Find where the given text appears and provide that cell's center as [X, Y] coordinate. 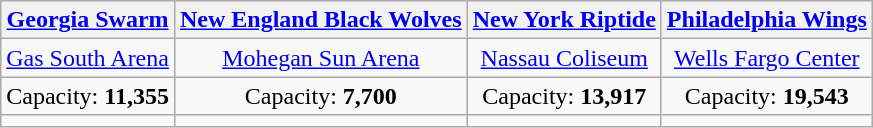
Wells Fargo Center [766, 58]
Gas South Arena [88, 58]
Capacity: 13,917 [564, 96]
Capacity: 11,355 [88, 96]
Capacity: 19,543 [766, 96]
Nassau Coliseum [564, 58]
Capacity: 7,700 [320, 96]
Mohegan Sun Arena [320, 58]
New York Riptide [564, 20]
Philadelphia Wings [766, 20]
New England Black Wolves [320, 20]
Georgia Swarm [88, 20]
